Search for the cell housing the specified text and yield its [X, Y] center coordinate. 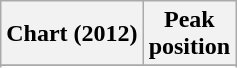
Chart (2012) [72, 34]
Peakposition [189, 34]
